Return the (x, y) coordinate for the center point of the cell that contains the specified text.  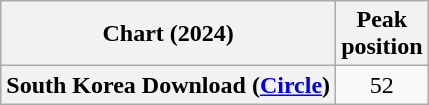
52 (382, 85)
Peakposition (382, 34)
South Korea Download (Circle) (168, 85)
Chart (2024) (168, 34)
